Return the (X, Y) coordinate for the center point of the cell that contains the specified text.  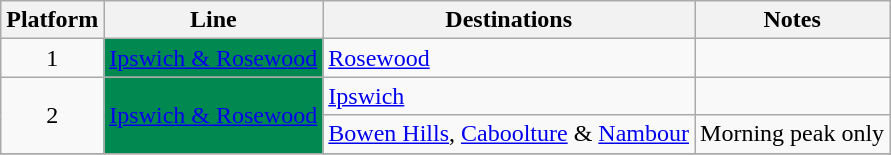
Destinations (509, 20)
Ipswich (509, 96)
Notes (792, 20)
Bowen Hills, Caboolture & Nambour (509, 134)
2 (52, 115)
Morning peak only (792, 134)
Rosewood (509, 58)
1 (52, 58)
Platform (52, 20)
Line (214, 20)
